Find where the given text appears and provide that cell's center as [X, Y] coordinate. 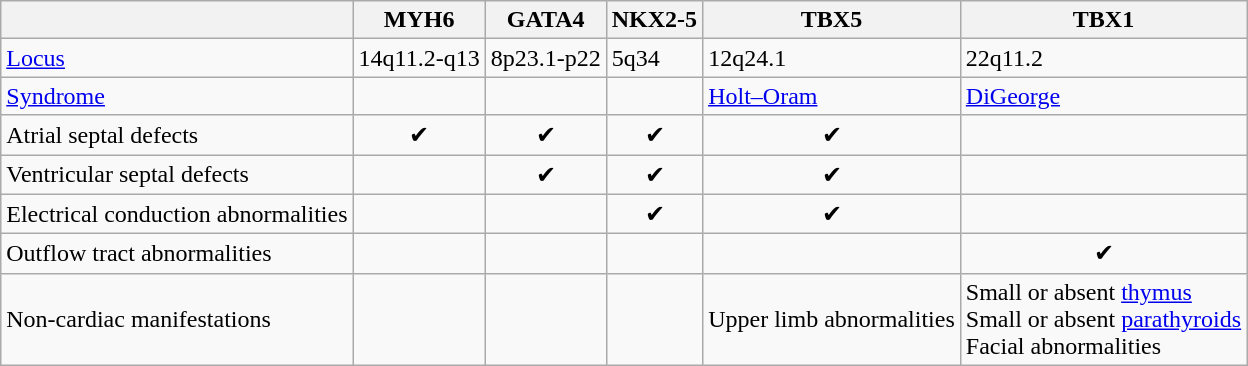
TBX5 [832, 20]
GATA4 [546, 20]
12q24.1 [832, 58]
MYH6 [419, 20]
Locus [177, 58]
NKX2-5 [654, 20]
Upper limb abnormalities [832, 319]
Small or absent thymus Small or absent parathyroids Facial abnormalities [1103, 319]
22q11.2 [1103, 58]
TBX1 [1103, 20]
Outflow tract abnormalities [177, 254]
Holt–Oram [832, 96]
Syndrome [177, 96]
Atrial septal defects [177, 135]
Electrical conduction abnormalities [177, 214]
Non-cardiac manifestations [177, 319]
Ventricular septal defects [177, 174]
DiGeorge [1103, 96]
8p23.1-p22 [546, 58]
14q11.2-q13 [419, 58]
5q34 [654, 58]
